Extract the [X, Y] coordinate from the center of the cell holding the provided text.  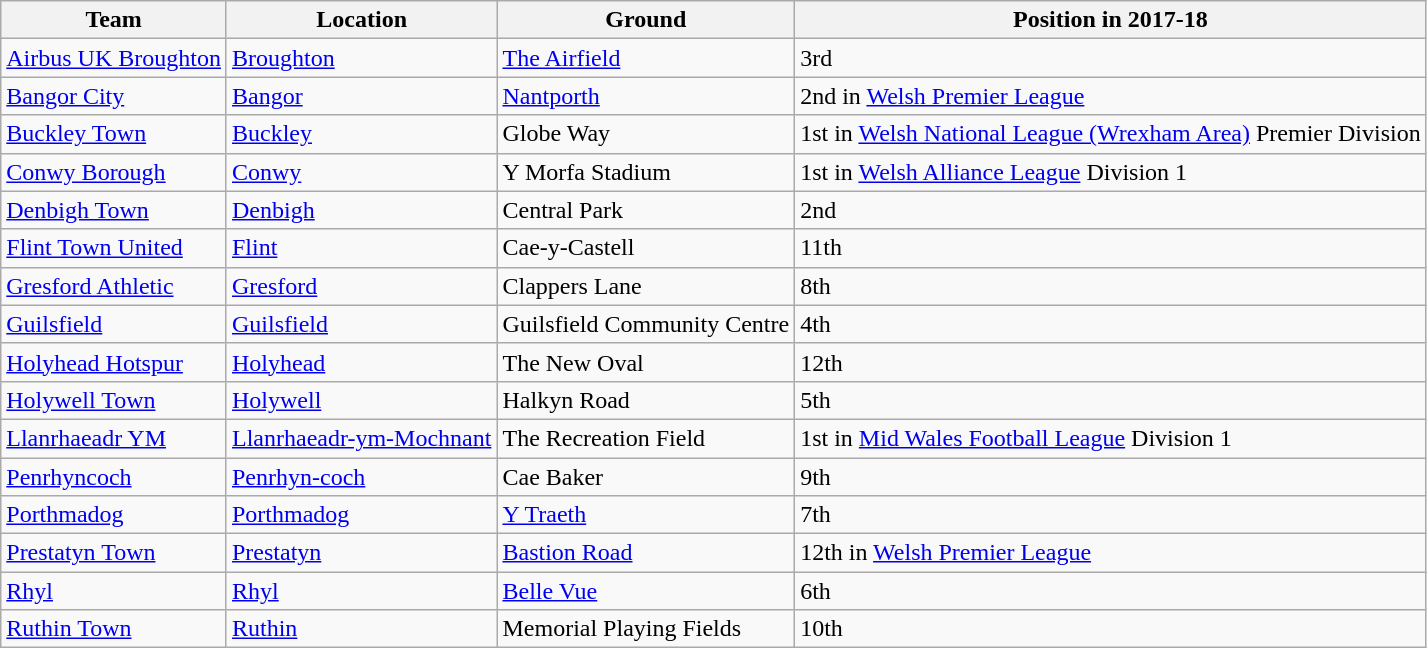
Prestatyn [361, 553]
Broughton [361, 58]
The New Oval [646, 362]
7th [1111, 515]
Holywell Town [114, 400]
Central Park [646, 210]
Belle Vue [646, 591]
Denbigh Town [114, 210]
Prestatyn Town [114, 553]
Cae-y-Castell [646, 248]
Y Morfa Stadium [646, 172]
Bastion Road [646, 553]
5th [1111, 400]
Ruthin [361, 629]
Flint [361, 248]
Ground [646, 20]
Guilsfield Community Centre [646, 324]
Holywell [361, 400]
Ruthin Town [114, 629]
Location [361, 20]
Memorial Playing Fields [646, 629]
Gresford [361, 286]
1st in Welsh National League (Wrexham Area) Premier Division [1111, 134]
Clappers Lane [646, 286]
Bangor City [114, 96]
Buckley [361, 134]
Conwy [361, 172]
6th [1111, 591]
Denbigh [361, 210]
Bangor [361, 96]
Conwy Borough [114, 172]
Cae Baker [646, 477]
12th in Welsh Premier League [1111, 553]
Halkyn Road [646, 400]
1st in Mid Wales Football League Division 1 [1111, 438]
Penrhyn-coch [361, 477]
The Airfield [646, 58]
Flint Town United [114, 248]
10th [1111, 629]
11th [1111, 248]
1st in Welsh Alliance League Division 1 [1111, 172]
Penrhyncoch [114, 477]
Llanrhaeadr YM [114, 438]
Llanrhaeadr-ym-Mochnant [361, 438]
9th [1111, 477]
Y Traeth [646, 515]
12th [1111, 362]
Position in 2017-18 [1111, 20]
8th [1111, 286]
3rd [1111, 58]
Buckley Town [114, 134]
Globe Way [646, 134]
The Recreation Field [646, 438]
2nd [1111, 210]
2nd in Welsh Premier League [1111, 96]
Holyhead [361, 362]
Holyhead Hotspur [114, 362]
4th [1111, 324]
Team [114, 20]
Nantporth [646, 96]
Airbus UK Broughton [114, 58]
Gresford Athletic [114, 286]
